Capture the cell that displays the provided text and extract its (X, Y) central coordinate. 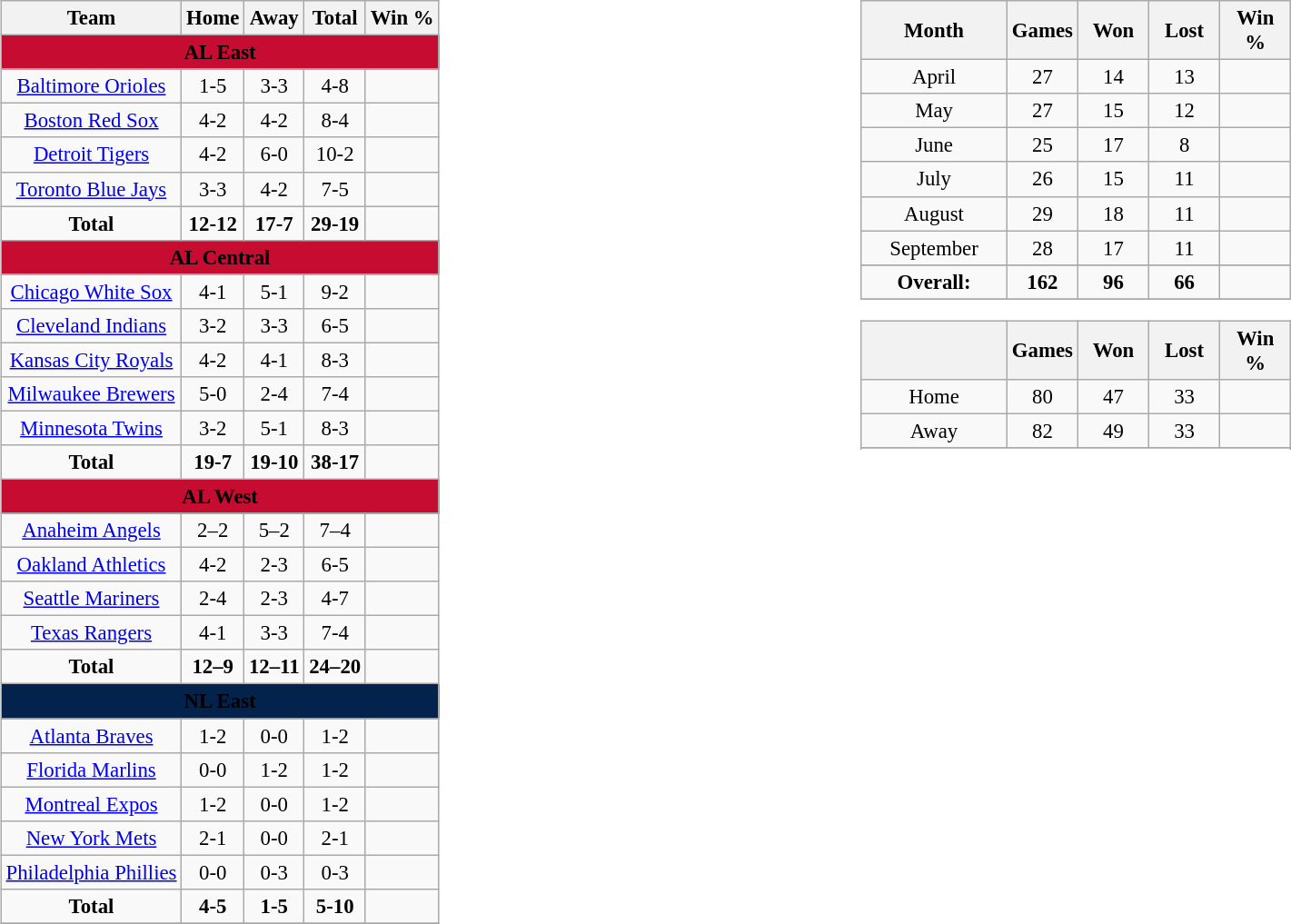
Seattle Mariners (91, 599)
38-17 (335, 462)
49 (1113, 431)
Boston Red Sox (91, 121)
July (934, 179)
4-5 (213, 906)
7-5 (335, 189)
17-7 (274, 224)
28 (1042, 248)
Month (934, 31)
Baltimore Orioles (91, 86)
12–9 (213, 667)
10-2 (335, 154)
September (934, 248)
24–20 (335, 667)
12 (1185, 111)
7–4 (335, 531)
82 (1042, 431)
2–2 (213, 531)
Florida Marlins (91, 770)
19-7 (213, 462)
4-8 (335, 86)
47 (1113, 397)
Detroit Tigers (91, 154)
9-2 (335, 292)
August (934, 214)
Texas Rangers (91, 633)
12–11 (274, 667)
29-19 (335, 224)
Overall: (934, 282)
18 (1113, 214)
NL East (220, 701)
June (934, 145)
May (934, 111)
Atlanta Braves (91, 735)
12-12 (213, 224)
Team (91, 18)
AL East (220, 53)
14 (1113, 77)
26 (1042, 179)
Toronto Blue Jays (91, 189)
66 (1185, 282)
19-10 (274, 462)
New York Mets (91, 838)
6-0 (274, 154)
29 (1042, 214)
Minnesota Twins (91, 428)
AL Central (220, 257)
April (934, 77)
96 (1113, 282)
8 (1185, 145)
5-0 (213, 394)
4-7 (335, 599)
Philadelphia Phillies (91, 872)
Chicago White Sox (91, 292)
13 (1185, 77)
Kansas City Royals (91, 360)
25 (1042, 145)
Milwaukee Brewers (91, 394)
5-10 (335, 906)
80 (1042, 397)
162 (1042, 282)
5–2 (274, 531)
8-4 (335, 121)
Oakland Athletics (91, 565)
AL West (220, 496)
Montreal Expos (91, 804)
Cleveland Indians (91, 325)
Anaheim Angels (91, 531)
